Identify which cell holds the provided text, then report its [x, y] central coordinate. 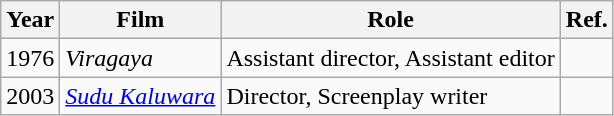
Role [390, 20]
Viragaya [140, 58]
Ref. [586, 20]
Year [30, 20]
Film [140, 20]
2003 [30, 96]
Sudu Kaluwara [140, 96]
Director, Screenplay writer [390, 96]
Assistant director, Assistant editor [390, 58]
1976 [30, 58]
